Identify which cell holds the provided text, then report its [X, Y] central coordinate. 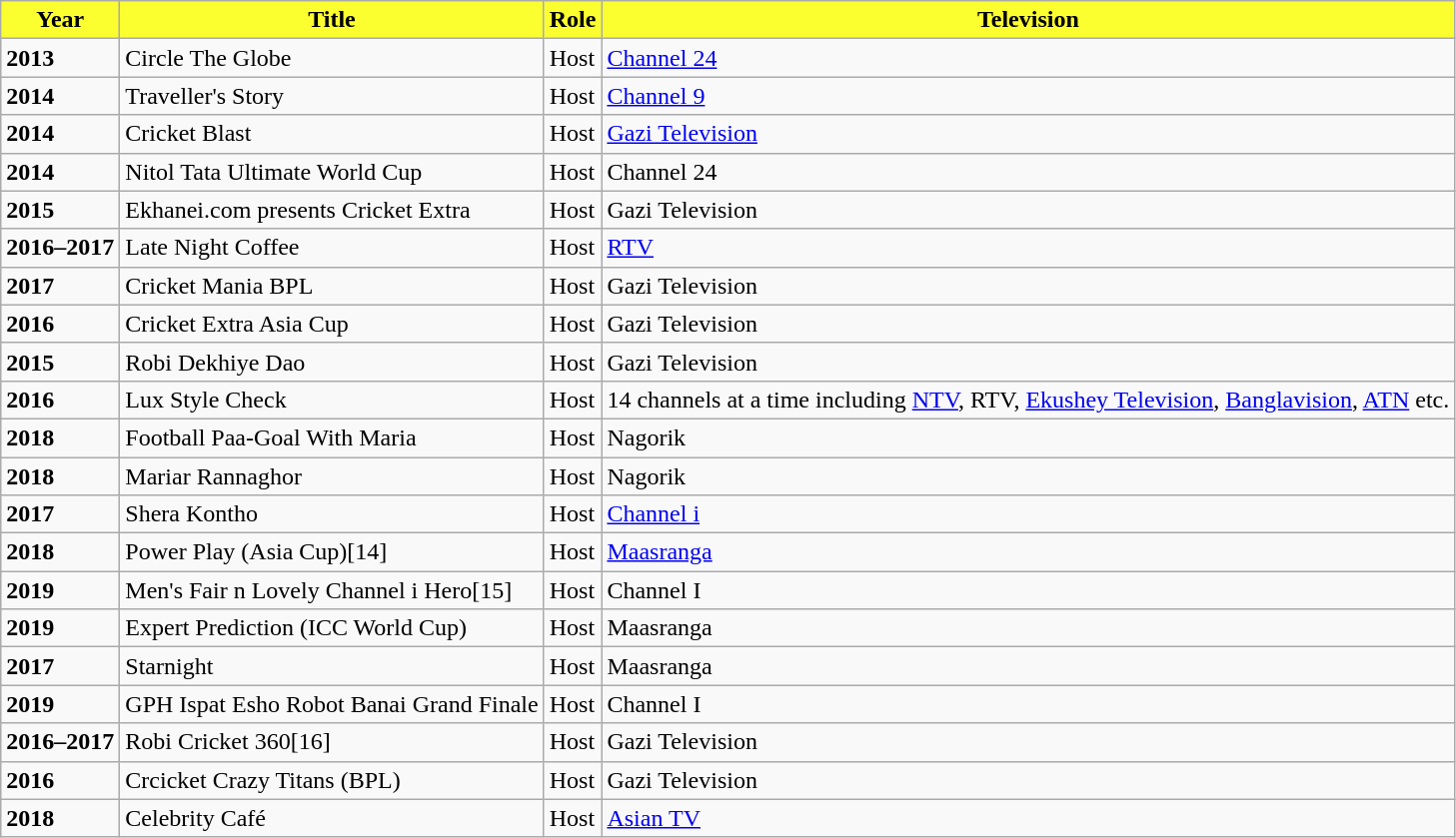
Circle The Globe [332, 58]
Men's Fair n Lovely Channel i Hero[15] [332, 590]
Cricket Extra Asia Cup [332, 324]
14 channels at a time including NTV, RTV, Ekushey Television, Banglavision, ATN etc. [1028, 400]
Role [573, 20]
Starnight [332, 666]
Cricket Mania BPL [332, 286]
Robi Cricket 360[16] [332, 742]
Nitol Tata Ultimate World Cup [332, 172]
Shera Kontho [332, 514]
Channel 9 [1028, 96]
Asian TV [1028, 818]
GPH Ispat Esho Robot Banai Grand Finale [332, 704]
2013 [60, 58]
Late Night Coffee [332, 248]
Channel i [1028, 514]
Power Play (Asia Cup)[14] [332, 552]
Traveller's Story [332, 96]
Ekhanei.com presents Cricket Extra [332, 210]
Football Paa-Goal With Maria [332, 437]
Celebrity Café [332, 818]
Robi Dekhiye Dao [332, 362]
RTV [1028, 248]
Crcicket Crazy Titans (BPL) [332, 780]
Title [332, 20]
Lux Style Check [332, 400]
Cricket Blast [332, 134]
Mariar Rannaghor [332, 476]
Year [60, 20]
Expert Prediction (ICC World Cup) [332, 628]
Television [1028, 20]
